Extract the [X, Y] coordinate from the center of the cell holding the provided text.  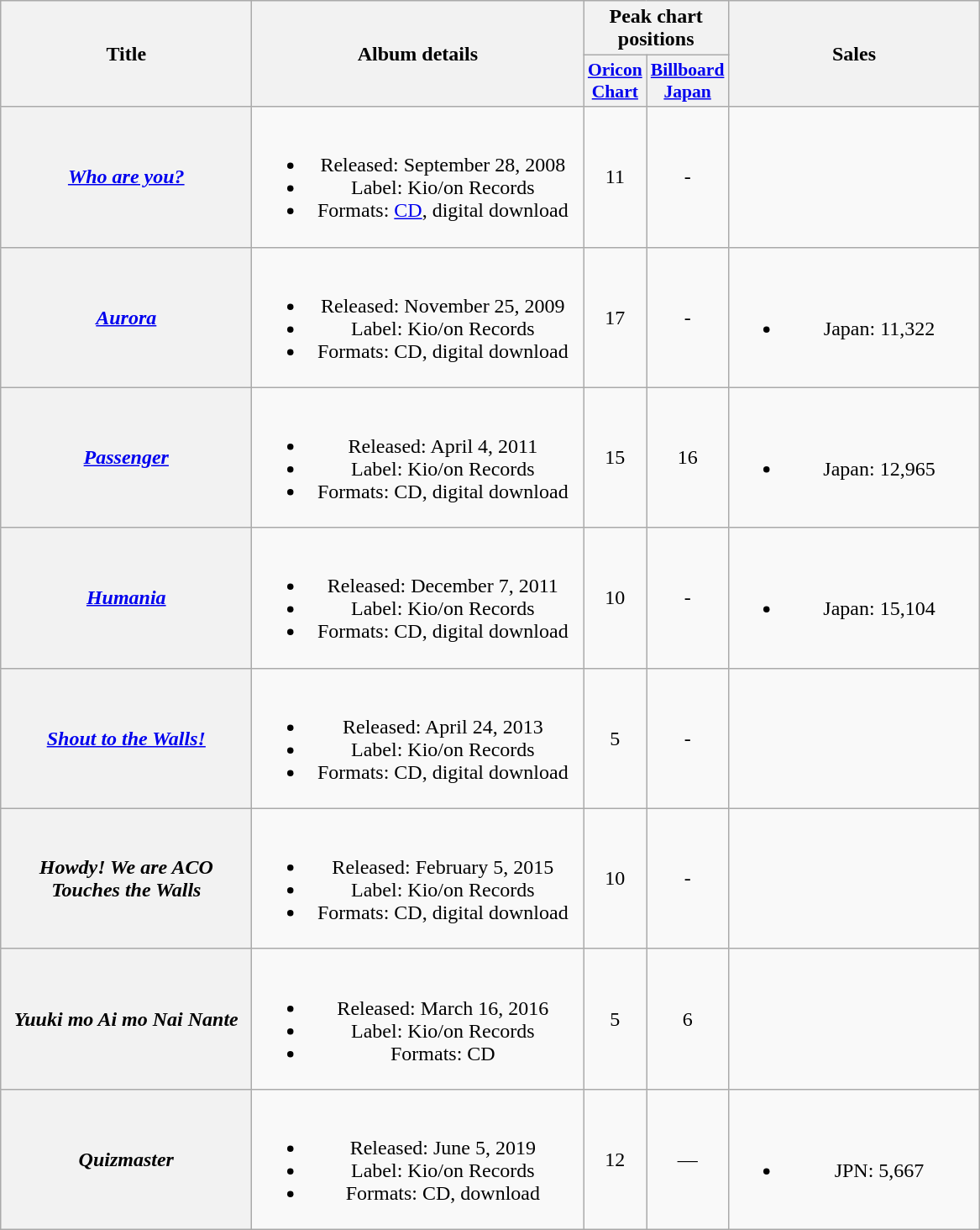
Released: December 7, 2011Label: Kio/on RecordsFormats: CD, digital download [418, 598]
12 [615, 1159]
Released: April 4, 2011Label: Kio/on RecordsFormats: CD, digital download [418, 457]
16 [688, 457]
Sales [853, 54]
6 [688, 1018]
Released: September 28, 2008Label: Kio/on RecordsFormats: CD, digital download [418, 176]
Shout to the Walls! [126, 738]
Released: June 5, 2019Label: Kio/on RecordsFormats: CD, download [418, 1159]
Peak chart positions [657, 29]
Oricon Chart [615, 81]
Released: April 24, 2013Label: Kio/on RecordsFormats: CD, digital download [418, 738]
Japan: 15,104 [853, 598]
15 [615, 457]
17 [615, 318]
Aurora [126, 318]
Humania [126, 598]
Billboard Japan [688, 81]
Japan: 12,965 [853, 457]
Passenger [126, 457]
Japan: 11,322 [853, 318]
Album details [418, 54]
Released: November 25, 2009Label: Kio/on RecordsFormats: CD, digital download [418, 318]
Howdy! We are ACO Touches the Walls [126, 879]
Quizmaster [126, 1159]
Released: March 16, 2016Label: Kio/on RecordsFormats: CD [418, 1018]
JPN: 5,667 [853, 1159]
— [688, 1159]
Who are you? [126, 176]
Title [126, 54]
Released: February 5, 2015Label: Kio/on RecordsFormats: CD, digital download [418, 879]
11 [615, 176]
Yuuki mo Ai mo Nai Nante [126, 1018]
